From the cell containing the given text, extract its center point as [X, Y] coordinate. 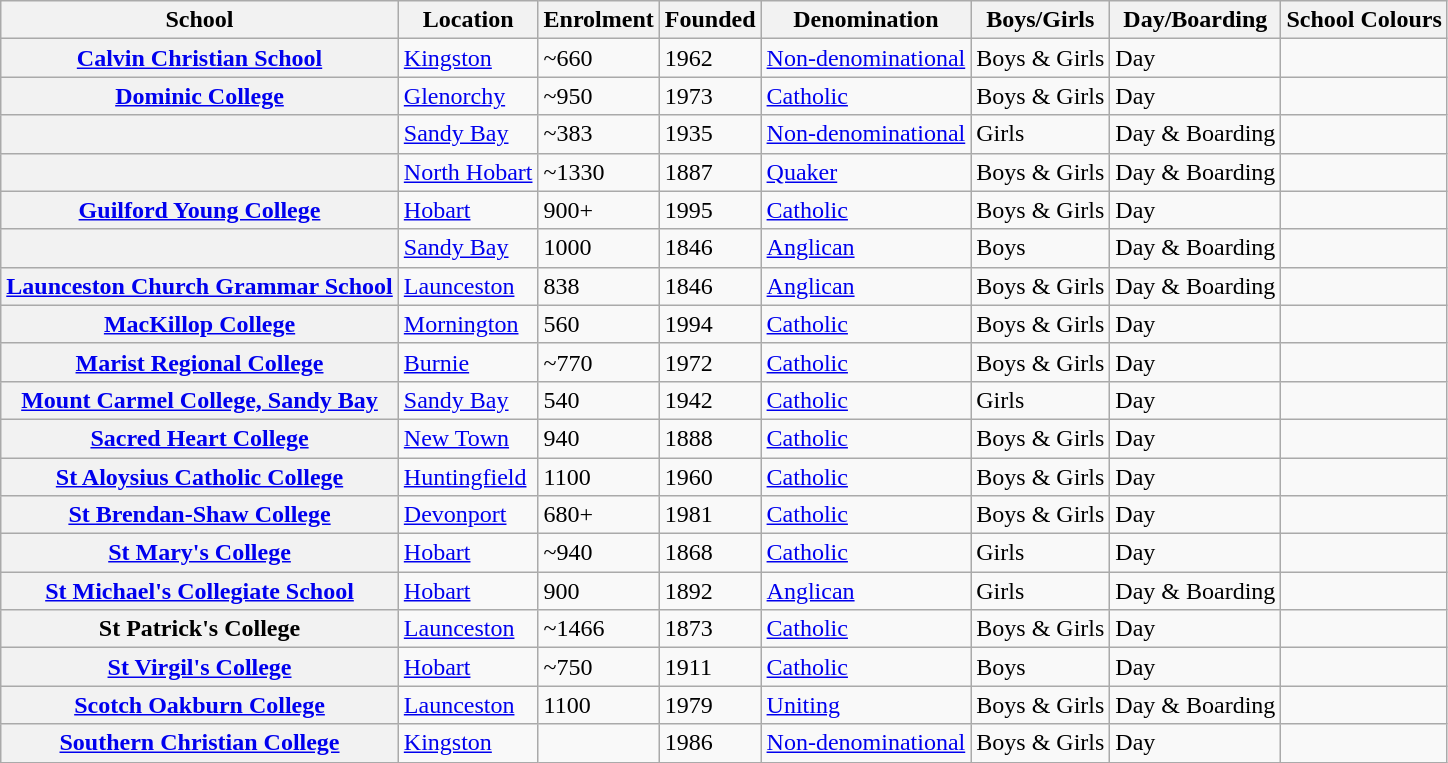
940 [598, 438]
1911 [710, 667]
Enrolment [598, 20]
1888 [710, 438]
St Brendan-Shaw College [200, 515]
Location [468, 20]
School [200, 20]
Boys/Girls [1040, 20]
Mount Carmel College, Sandy Bay [200, 400]
St Aloysius Catholic College [200, 477]
~660 [598, 58]
1887 [710, 172]
Sacred Heart College [200, 438]
1995 [710, 210]
Guilford Young College [200, 210]
Dominic College [200, 96]
540 [598, 400]
St Patrick's College [200, 629]
1972 [710, 362]
1868 [710, 553]
Calvin Christian School [200, 58]
1981 [710, 515]
~1466 [598, 629]
1979 [710, 705]
560 [598, 324]
1973 [710, 96]
~940 [598, 553]
Quaker [866, 172]
Uniting [866, 705]
~383 [598, 134]
St Mary's College [200, 553]
North Hobart [468, 172]
St Michael's Collegiate School [200, 591]
1994 [710, 324]
Southern Christian College [200, 743]
1960 [710, 477]
New Town [468, 438]
Devonport [468, 515]
MacKillop College [200, 324]
~770 [598, 362]
1935 [710, 134]
Launceston Church Grammar School [200, 286]
Marist Regional College [200, 362]
Day/Boarding [1196, 20]
680+ [598, 515]
~1330 [598, 172]
1942 [710, 400]
Denomination [866, 20]
~950 [598, 96]
Founded [710, 20]
1962 [710, 58]
838 [598, 286]
1892 [710, 591]
1000 [598, 248]
900 [598, 591]
Burnie [468, 362]
Scotch Oakburn College [200, 705]
Mornington [468, 324]
900+ [598, 210]
1986 [710, 743]
Glenorchy [468, 96]
~750 [598, 667]
1873 [710, 629]
School Colours [1364, 20]
St Virgil's College [200, 667]
Huntingfield [468, 477]
